For the text-containing cell, return its midpoint in [X, Y] coordinate format. 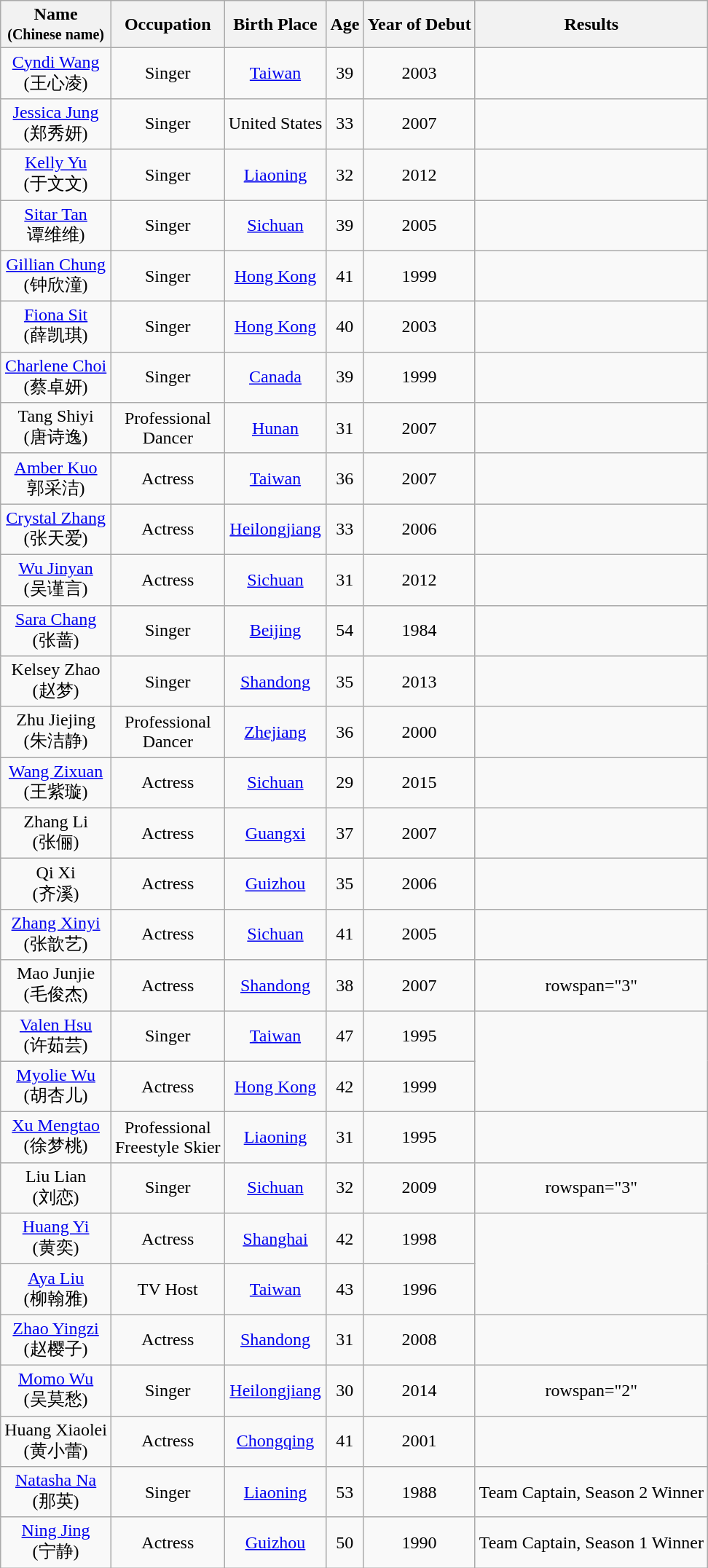
Ning Jing(宁静) [56, 1543]
ProfessionalFreestyle Skier [168, 1138]
Zhang Xinyi(张歆艺) [56, 934]
Beijing [275, 631]
Zhejiang [275, 732]
2001 [420, 1441]
Mao Junjie(毛俊杰) [56, 985]
Wu Jinyan(吴谨言) [56, 580]
38 [345, 985]
TV Host [168, 1289]
30 [345, 1390]
1996 [420, 1289]
Liu Lian(刘恋) [56, 1188]
2000 [420, 732]
Hunan [275, 428]
Myolie Wu(胡杏儿) [56, 1087]
Sara Chang(张蔷) [56, 631]
2009 [420, 1188]
Gillian Chung(钟欣潼) [56, 276]
Wang Zixuan(王紫璇) [56, 783]
Zhao Yingzi(赵樱子) [56, 1340]
rowspan="2" [591, 1390]
54 [345, 631]
Kelly Yu(于文文) [56, 175]
37 [345, 833]
Momo Wu(吴莫愁) [56, 1390]
Crystal Zhang(张天爱) [56, 529]
Huang Xiaolei(黄小蕾) [56, 1441]
2015 [420, 783]
Charlene Choi(蔡卓妍) [56, 377]
Huang Yi(黄奕) [56, 1239]
29 [345, 783]
Canada [275, 377]
Team Captain, Season 2 Winner [591, 1492]
Guangxi [275, 833]
Aya Liu(柳翰雅) [56, 1289]
1990 [420, 1543]
Amber Kuo郭采洁) [56, 478]
53 [345, 1492]
2013 [420, 682]
47 [345, 1036]
Jessica Jung(郑秀妍) [56, 124]
50 [345, 1543]
Zhang Li(张俪) [56, 833]
43 [345, 1289]
Chongqing [275, 1441]
Shanghai [275, 1239]
Valen Hsu(许茹芸) [56, 1036]
2014 [420, 1390]
Occupation [168, 25]
Age [345, 25]
Year of Debut [420, 25]
2008 [420, 1340]
Birth Place [275, 25]
1984 [420, 631]
Team Captain, Season 1 Winner [591, 1543]
Name(Chinese name) [56, 25]
40 [345, 327]
Fiona Sit(薛凯琪) [56, 327]
Cyndi Wang(王心凌) [56, 74]
Results [591, 25]
Xu Mengtao(徐梦桃) [56, 1138]
Qi Xi(齐溪) [56, 884]
Tang Shiyi(唐诗逸) [56, 428]
Sitar Tan谭维维) [56, 225]
United States [275, 124]
Kelsey Zhao(赵梦) [56, 682]
1988 [420, 1492]
Zhu Jiejing(朱洁静) [56, 732]
Natasha Na(那英) [56, 1492]
1998 [420, 1239]
